Identify which cell holds the provided text, then report its (X, Y) central coordinate. 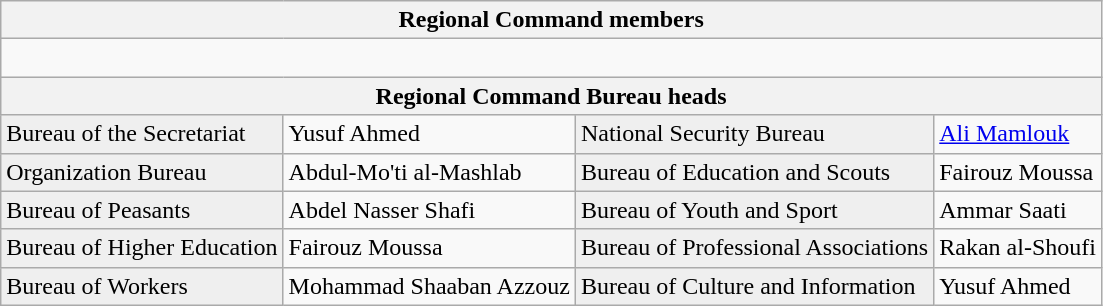
Bureau of Culture and Information (754, 286)
Organization Bureau (142, 172)
Bureau of Education and Scouts (754, 172)
National Security Bureau (754, 134)
Bureau of Peasants (142, 210)
Abdel Nasser Shafi (429, 210)
Bureau of the Secretariat (142, 134)
Abdul-Mo'ti al-Mashlab (429, 172)
Rakan al-Shoufi (1018, 248)
Ammar Saati (1018, 210)
Mohammad Shaaban Azzouz (429, 286)
Regional Command members (552, 20)
Bureau of Workers (142, 286)
Bureau of Youth and Sport (754, 210)
Bureau of Higher Education (142, 248)
Bureau of Professional Associations (754, 248)
Regional Command Bureau heads (552, 96)
Ali Mamlouk (1018, 134)
